Pinpoint the cell where the given text exists, returning its (x, y) midpoint coordinate. 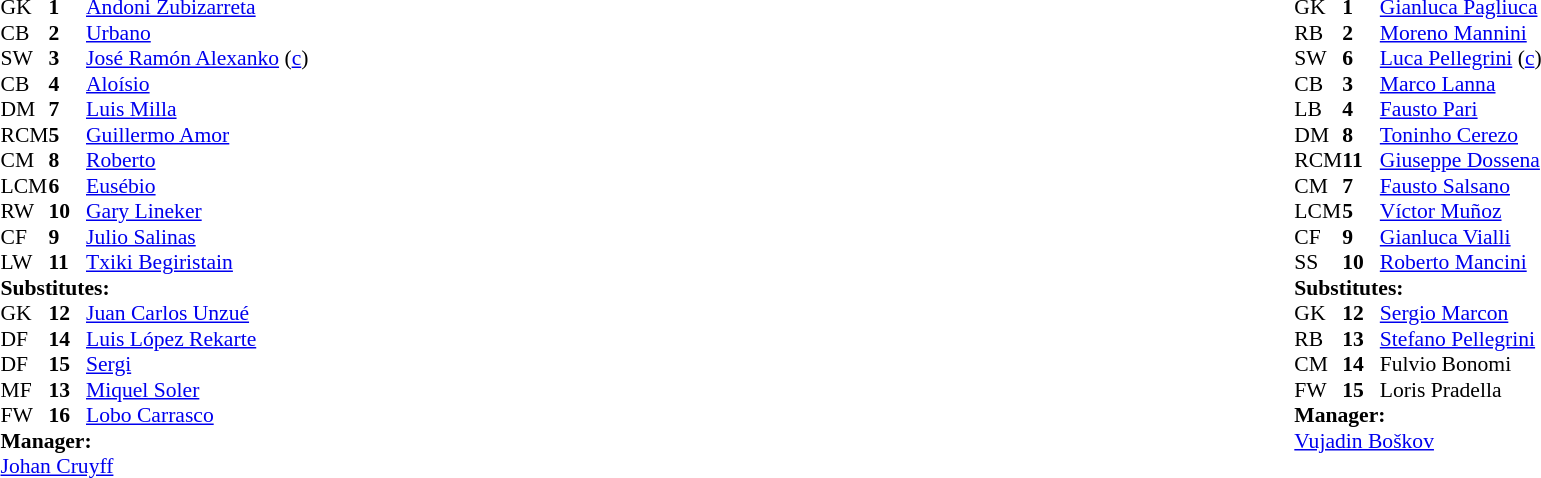
LB (1318, 109)
Gary Lineker (197, 211)
Juan Carlos Unzué (197, 313)
LW (24, 263)
Sergi (197, 365)
RW (24, 211)
Urbano (197, 33)
Miquel Soler (197, 390)
Luis López Rekarte (197, 339)
MF (24, 390)
Luis Milla (197, 109)
José Ramón Alexanko (c) (197, 59)
Julio Salinas (197, 237)
Guillermo Amor (197, 135)
16 (67, 415)
Roberto (197, 161)
Lobo Carrasco (197, 415)
SS (1318, 263)
Aloísio (197, 84)
Txiki Begiristain (197, 263)
Vujadin Boškov (1418, 441)
Eusébio (197, 186)
